Determine the [x, y] coordinate at the center of the cell enclosing the given text.  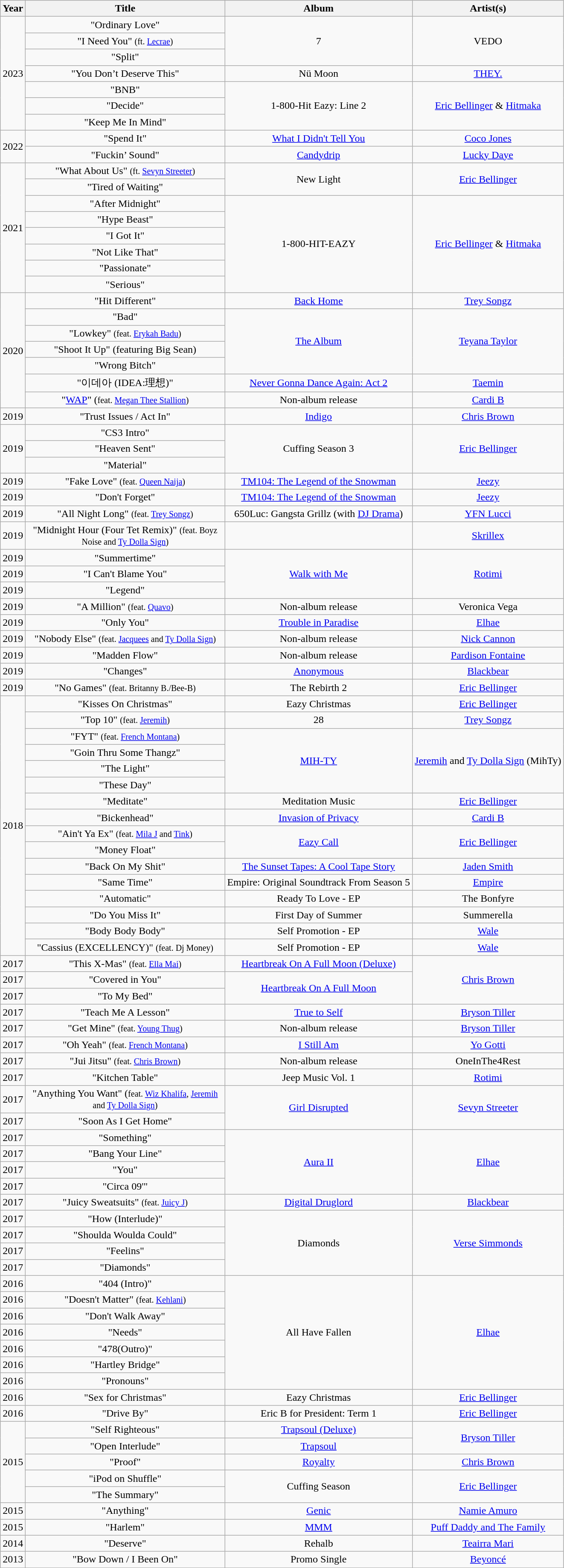
Royalty [319, 1462]
"I Need You" (ft. Lecrae) [125, 41]
2023 [13, 73]
OneInThe4Rest [488, 1061]
2018 [13, 826]
The Album [319, 341]
"Soon As I Get Home" [125, 1121]
MMM [319, 1527]
Trouble in Paradise [319, 623]
Album [319, 9]
"Lowkey" (feat. Erykah Badu) [125, 333]
"To My Bed" [125, 996]
"After Midnight" [125, 203]
Jaden Smith [488, 866]
VEDO [488, 41]
"Back On My Shit" [125, 866]
"Midnight Hour (Four Tet Remix)" (feat. Boyz Noise and Ty Dolla Sign) [125, 536]
MIH-TY [319, 761]
"Circa 09'" [125, 1186]
"Fuckin’ Sound" [125, 154]
Heartbreak On A Full Moon (Deluxe) [319, 964]
"Wrong Bitch" [125, 366]
"No Games" (feat. Britanny B./Bee-B) [125, 688]
Jeep Music Vol. 1 [319, 1077]
"A Million" (feat. Quavo) [125, 606]
Namie Amuro [488, 1511]
Taemin [488, 383]
"The Light" [125, 769]
1-800-HIT-EAZY [319, 244]
"Pronouns" [125, 1381]
Year [13, 9]
Cuffing Season [319, 1487]
"Money Float" [125, 850]
"You Don’t Deserve This" [125, 73]
"Not Like That" [125, 252]
"I Can't Blame You" [125, 574]
"Drive By" [125, 1414]
"Decide" [125, 106]
"Meditate" [125, 801]
New Light [319, 179]
"Open Interlude" [125, 1446]
"Same Time" [125, 883]
2022 [13, 146]
"BNB" [125, 90]
"Legend" [125, 590]
Candydrip [319, 154]
"CS3 Intro" [125, 433]
"Hype Beast" [125, 220]
"Split" [125, 57]
Eazy Call [319, 842]
"Top 10" (feat. Jeremih) [125, 720]
Empire [488, 883]
"Something" [125, 1138]
Invasion of Privacy [319, 817]
Sevyn Streeter [488, 1107]
"Oh Yeah" (feat. French Montana) [125, 1045]
"The Summary" [125, 1495]
"Summertime" [125, 558]
Heartbreak On A Full Moon [319, 988]
Rehalb [319, 1543]
Back Home [319, 301]
"Kisses On Christmas" [125, 704]
Aura II [319, 1162]
"Don't Forget" [125, 497]
Walk with Me [319, 574]
"Spend It" [125, 138]
The Sunset Tapes: A Cool Tape Story [319, 866]
"Trust Issues / Act In" [125, 416]
"Jui Jitsu" (feat. Chris Brown) [125, 1061]
"478(Outro)" [125, 1348]
Diamonds [319, 1243]
Trapsoul (Deluxe) [319, 1430]
Skrillex [488, 536]
"Nobody Else" (feat. Jacquees and Ty Dolla Sign) [125, 639]
Meditation Music [319, 801]
"Deserve" [125, 1543]
Yo Gotti [488, 1045]
"Goin Thru Some Thangz" [125, 752]
"All Night Long" (feat. Trey Songz) [125, 514]
Nü Moon [319, 73]
"Self Righteous" [125, 1430]
"Feelins" [125, 1251]
"Shoot It Up" (featuring Big Sean) [125, 349]
Promo Single [319, 1559]
Nick Cannon [488, 639]
Never Gonna Dance Again: Act 2 [319, 383]
Ready To Love - EP [319, 899]
1-800-Hit Eazy: Line 2 [319, 106]
"Shoulda Woulda Could" [125, 1235]
"Body Body Body" [125, 931]
True to Self [319, 1012]
Puff Daddy and The Family [488, 1527]
"Ordinary Love" [125, 25]
"Fake Love" (feat. Queen Naija) [125, 481]
Genic [319, 1511]
"I Got It" [125, 236]
Summerella [488, 915]
"Diamonds" [125, 1267]
Artist(s) [488, 9]
"Changes" [125, 671]
"These Day" [125, 785]
"Anything" [125, 1511]
"Ain't Ya Ex" (feat. Mila J and Tink) [125, 833]
Girl Disrupted [319, 1107]
"Needs" [125, 1332]
"Only You" [125, 623]
"What About Us" (ft. Sevyn Streeter) [125, 171]
2021 [13, 227]
"Serious" [125, 285]
Indigo [319, 416]
"Passionate" [125, 268]
"이데아 (IDEA:理想)" [125, 383]
"Get Mine" (feat. Young Thug) [125, 1028]
"WAP" (feat. Megan Thee Stallion) [125, 400]
The Bonfyre [488, 899]
"Madden Flow" [125, 655]
"Hartley Bridge" [125, 1365]
"Covered in You" [125, 980]
"Bickenhead" [125, 817]
Veronica Vega [488, 606]
"Hit Different" [125, 301]
2014 [13, 1543]
"Do You Miss It" [125, 915]
First Day of Summer [319, 915]
Pardison Fontaine [488, 655]
"Proof" [125, 1462]
"Heaven Sent" [125, 449]
THEY. [488, 73]
"Juicy Sweatsuits" (feat. Juicy J) [125, 1202]
"Material" [125, 465]
Coco Jones [488, 138]
Lucky Daye [488, 154]
28 [319, 720]
"FYT" (feat. French Montana) [125, 736]
"Tired of Waiting" [125, 187]
"How (Interlude)" [125, 1219]
Beyoncé [488, 1559]
What I Didn't Tell You [319, 138]
"Kitchen Table" [125, 1077]
"Cassius (EXCELLENCY)" (feat. Dj Money) [125, 947]
Empire: Original Soundtrack From Season 5 [319, 883]
"Bad" [125, 317]
"This X-Mas" (feat. Ella Mai) [125, 964]
"Don't Walk Away" [125, 1316]
"Bang Your Line" [125, 1154]
"Doesn't Matter" (feat. Kehlani) [125, 1300]
Digital Druglord [319, 1202]
Anonymous [319, 671]
"iPod on Shuffle" [125, 1478]
All Have Fallen [319, 1332]
2013 [13, 1559]
Eric B for President: Term 1 [319, 1414]
"Teach Me A Lesson" [125, 1012]
"Sex for Christmas" [125, 1397]
"Keep Me In Mind" [125, 122]
Jeremih and Ty Dolla Sign (MihTy) [488, 761]
Title [125, 9]
2020 [13, 351]
The Rebirth 2 [319, 688]
"You" [125, 1170]
Verse Simmonds [488, 1243]
"404 (Intro)" [125, 1283]
7 [319, 41]
Teairra Mari [488, 1543]
"Bow Down / I Been On" [125, 1559]
"Anything You Want" (feat. Wiz Khalifa, Jeremih and Ty Dolla Sign) [125, 1099]
"Harlem" [125, 1527]
Cuffing Season 3 [319, 449]
"Automatic" [125, 899]
YFN Lucci [488, 514]
I Still Am [319, 1045]
Teyana Taylor [488, 341]
Trapsoul [319, 1446]
650Luc: Gangsta Grillz (with DJ Drama) [319, 514]
